Search for the cell housing the specified text and yield its [x, y] center coordinate. 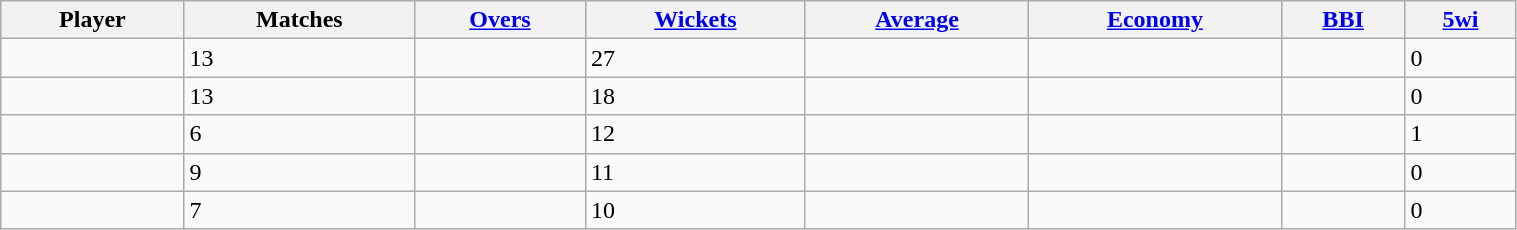
Overs [500, 20]
18 [695, 96]
27 [695, 58]
7 [300, 210]
Economy [1156, 20]
Average [916, 20]
1 [1460, 134]
Matches [300, 20]
Player [92, 20]
9 [300, 172]
5wi [1460, 20]
BBI [1343, 20]
6 [300, 134]
12 [695, 134]
Wickets [695, 20]
11 [695, 172]
10 [695, 210]
